Capture the cell that displays the provided text and extract its (x, y) central coordinate. 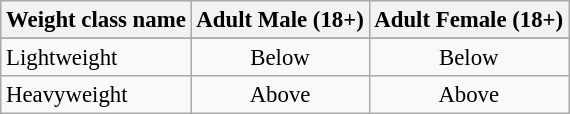
Heavyweight (96, 95)
Adult Male (18+) (280, 20)
Lightweight (96, 58)
Weight class name (96, 20)
Adult Female (18+) (468, 20)
